Detect which cell encompasses the target text, then output its (x, y) center coordinate. 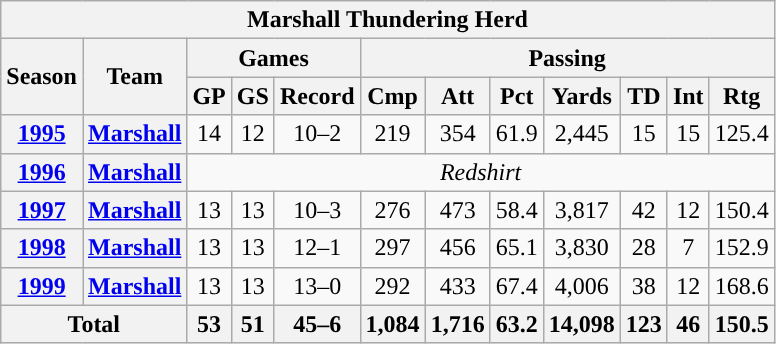
Marshall Thundering Herd (388, 20)
53 (209, 324)
Att (458, 96)
3,817 (582, 210)
TD (644, 96)
46 (688, 324)
Cmp (392, 96)
1,084 (392, 324)
14 (209, 134)
10–3 (317, 210)
297 (392, 248)
219 (392, 134)
1999 (42, 286)
3,830 (582, 248)
Games (274, 58)
Yards (582, 96)
168.6 (742, 286)
Passing (567, 58)
65.1 (516, 248)
1995 (42, 134)
28 (644, 248)
13–0 (317, 286)
354 (458, 134)
63.2 (516, 324)
14,098 (582, 324)
1998 (42, 248)
10–2 (317, 134)
Record (317, 96)
125.4 (742, 134)
456 (458, 248)
51 (252, 324)
Total (94, 324)
473 (458, 210)
4,006 (582, 286)
150.4 (742, 210)
2,445 (582, 134)
152.9 (742, 248)
67.4 (516, 286)
150.5 (742, 324)
Redshirt (480, 172)
58.4 (516, 210)
433 (458, 286)
Int (688, 96)
38 (644, 286)
45–6 (317, 324)
Team (134, 77)
12–1 (317, 248)
276 (392, 210)
GP (209, 96)
1997 (42, 210)
292 (392, 286)
1,716 (458, 324)
1996 (42, 172)
Pct (516, 96)
42 (644, 210)
123 (644, 324)
61.9 (516, 134)
Season (42, 77)
GS (252, 96)
Rtg (742, 96)
7 (688, 248)
